Locate the cell with the specified text and output its (x, y) center coordinate. 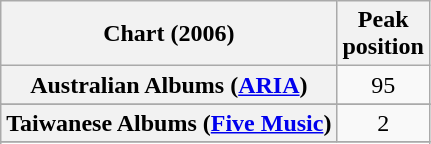
Peak position (383, 34)
Taiwanese Albums (Five Music) (169, 123)
2 (383, 123)
Chart (2006) (169, 34)
Australian Albums (ARIA) (169, 85)
95 (383, 85)
